Detect which cell encompasses the target text, then output its [x, y] center coordinate. 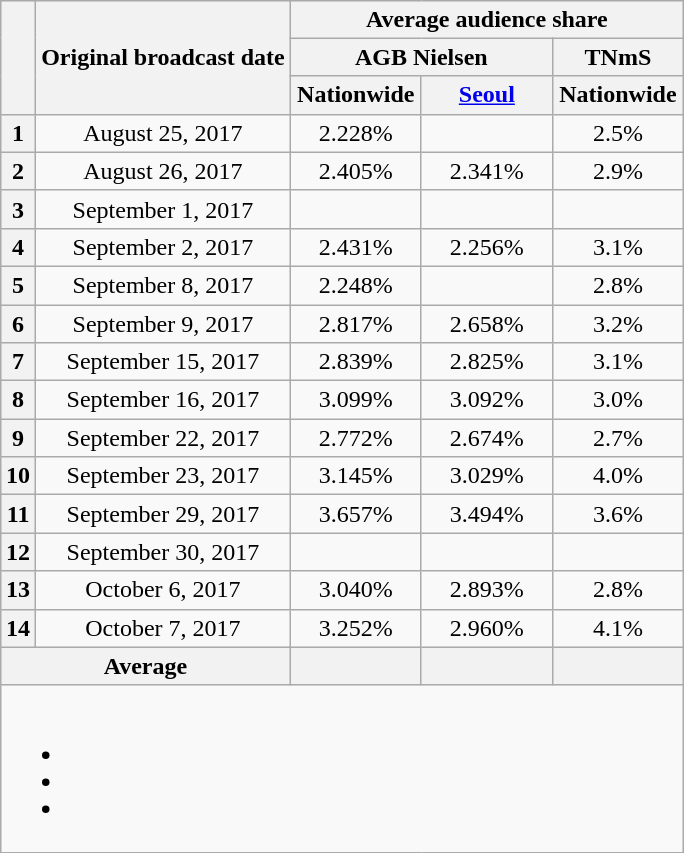
3.040% [356, 590]
3.2% [618, 323]
3.494% [486, 514]
2.839% [356, 362]
September 23, 2017 [164, 476]
September 16, 2017 [164, 400]
Seoul [486, 95]
5 [18, 285]
2.658% [486, 323]
7 [18, 362]
Average [146, 666]
2.817% [356, 323]
3.657% [356, 514]
13 [18, 590]
September 30, 2017 [164, 552]
September 2, 2017 [164, 247]
2.772% [356, 438]
3.252% [356, 628]
October 7, 2017 [164, 628]
September 9, 2017 [164, 323]
2.960% [486, 628]
2.674% [486, 438]
2.825% [486, 362]
2.431% [356, 247]
3.6% [618, 514]
TNmS [618, 57]
2.248% [356, 285]
2.893% [486, 590]
2.228% [356, 133]
2.9% [618, 171]
6 [18, 323]
October 6, 2017 [164, 590]
4.1% [618, 628]
2.7% [618, 438]
3.099% [356, 400]
4 [18, 247]
4.0% [618, 476]
AGB Nielsen [421, 57]
Average audience share [486, 19]
9 [18, 438]
11 [18, 514]
2.5% [618, 133]
August 25, 2017 [164, 133]
September 8, 2017 [164, 285]
14 [18, 628]
September 29, 2017 [164, 514]
8 [18, 400]
September 15, 2017 [164, 362]
September 1, 2017 [164, 209]
1 [18, 133]
2.341% [486, 171]
September 22, 2017 [164, 438]
3.145% [356, 476]
2.256% [486, 247]
Original broadcast date [164, 57]
12 [18, 552]
3.092% [486, 400]
3.029% [486, 476]
10 [18, 476]
3 [18, 209]
August 26, 2017 [164, 171]
2 [18, 171]
3.0% [618, 400]
2.405% [356, 171]
